Output the (X, Y) coordinate of the center of the cell containing the given text.  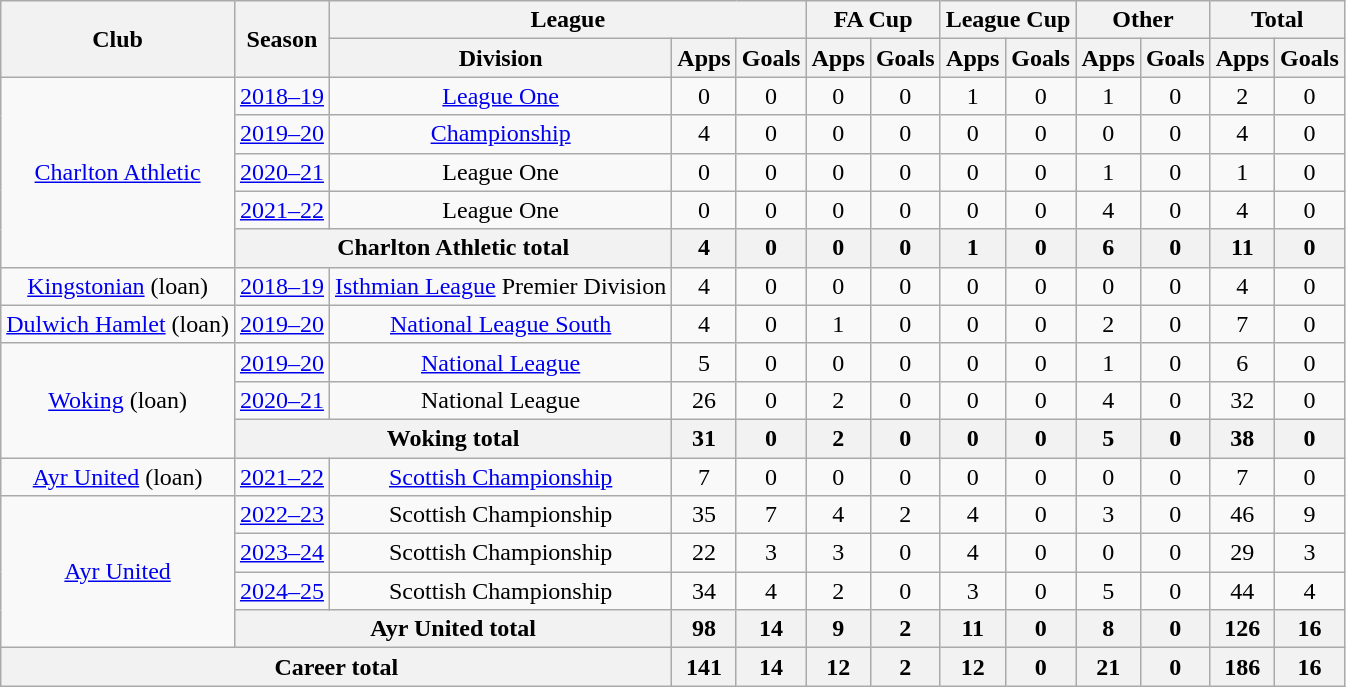
44 (1242, 591)
98 (704, 629)
Dulwich Hamlet (loan) (118, 324)
Season (282, 39)
National League South (500, 324)
Woking (loan) (118, 400)
Charlton Athletic (118, 172)
Charlton Athletic total (452, 248)
8 (1108, 629)
21 (1108, 667)
Championship (500, 134)
Woking total (452, 438)
2022–23 (282, 515)
46 (1242, 515)
32 (1242, 400)
186 (1242, 667)
Division (500, 58)
Total (1277, 20)
141 (704, 667)
29 (1242, 553)
Club (118, 39)
Career total (336, 667)
League (568, 20)
Ayr United total (452, 629)
26 (704, 400)
FA Cup (873, 20)
31 (704, 438)
League Cup (1008, 20)
2023–24 (282, 553)
Kingstonian (loan) (118, 286)
34 (704, 591)
Other (1143, 20)
35 (704, 515)
126 (1242, 629)
22 (704, 553)
2024–25 (282, 591)
Ayr United (loan) (118, 477)
Ayr United (118, 572)
38 (1242, 438)
Isthmian League Premier Division (500, 286)
